Extract the (x, y) coordinate from the center of the cell holding the provided text.  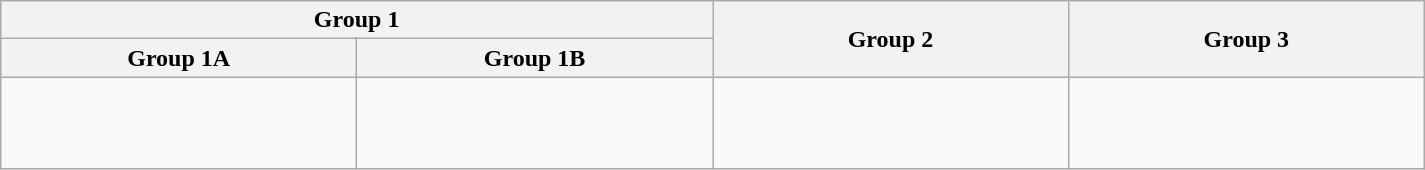
Group 1 (357, 20)
Group 3 (1246, 39)
Group 1A (179, 58)
Group 2 (890, 39)
Group 1B (535, 58)
